Extract the [X, Y] coordinate from the center of the cell holding the provided text.  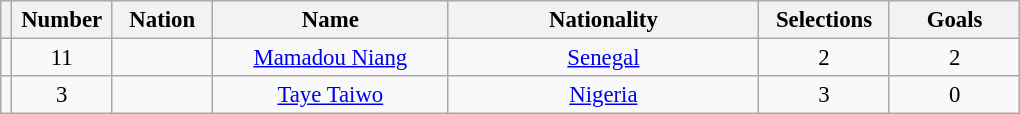
Senegal [604, 58]
0 [954, 95]
Mamadou Niang [331, 58]
Name [331, 20]
Nigeria [604, 95]
Nationality [604, 20]
Taye Taiwo [331, 95]
Nation [162, 20]
Goals [954, 20]
Selections [824, 20]
Number [62, 20]
11 [62, 58]
